Determine the (X, Y) coordinate at the center of the cell enclosing the given text.  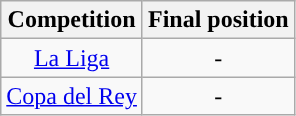
La Liga (72, 58)
Final position (218, 20)
Copa del Rey (72, 96)
Competition (72, 20)
